Return (X, Y) of the center of cell containing provided text 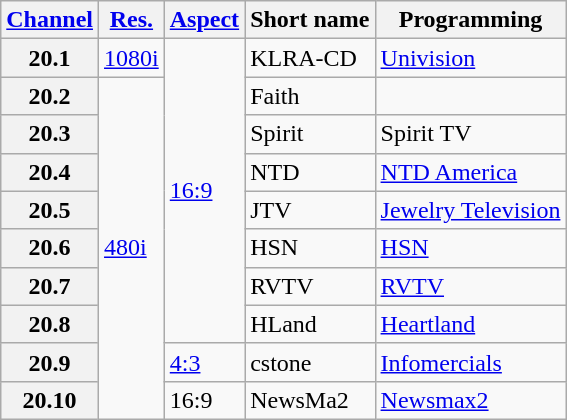
NTD (310, 172)
Programming (470, 20)
20.3 (50, 134)
Res. (132, 20)
Newsmax2 (470, 400)
20.6 (50, 248)
Channel (50, 20)
20.10 (50, 400)
20.5 (50, 210)
1080i (132, 58)
NewsMa2 (310, 400)
20.9 (50, 362)
480i (132, 248)
20.7 (50, 286)
Spirit TV (470, 134)
HLand (310, 324)
20.8 (50, 324)
NTD America (470, 172)
Aspect (204, 20)
4:3 (204, 362)
Short name (310, 20)
Jewelry Television (470, 210)
Heartland (470, 324)
20.2 (50, 96)
KLRA-CD (310, 58)
Univision (470, 58)
20.4 (50, 172)
Spirit (310, 134)
Infomercials (470, 362)
Faith (310, 96)
20.1 (50, 58)
JTV (310, 210)
cstone (310, 362)
